Find where the given text appears and provide that cell's center as [x, y] coordinate. 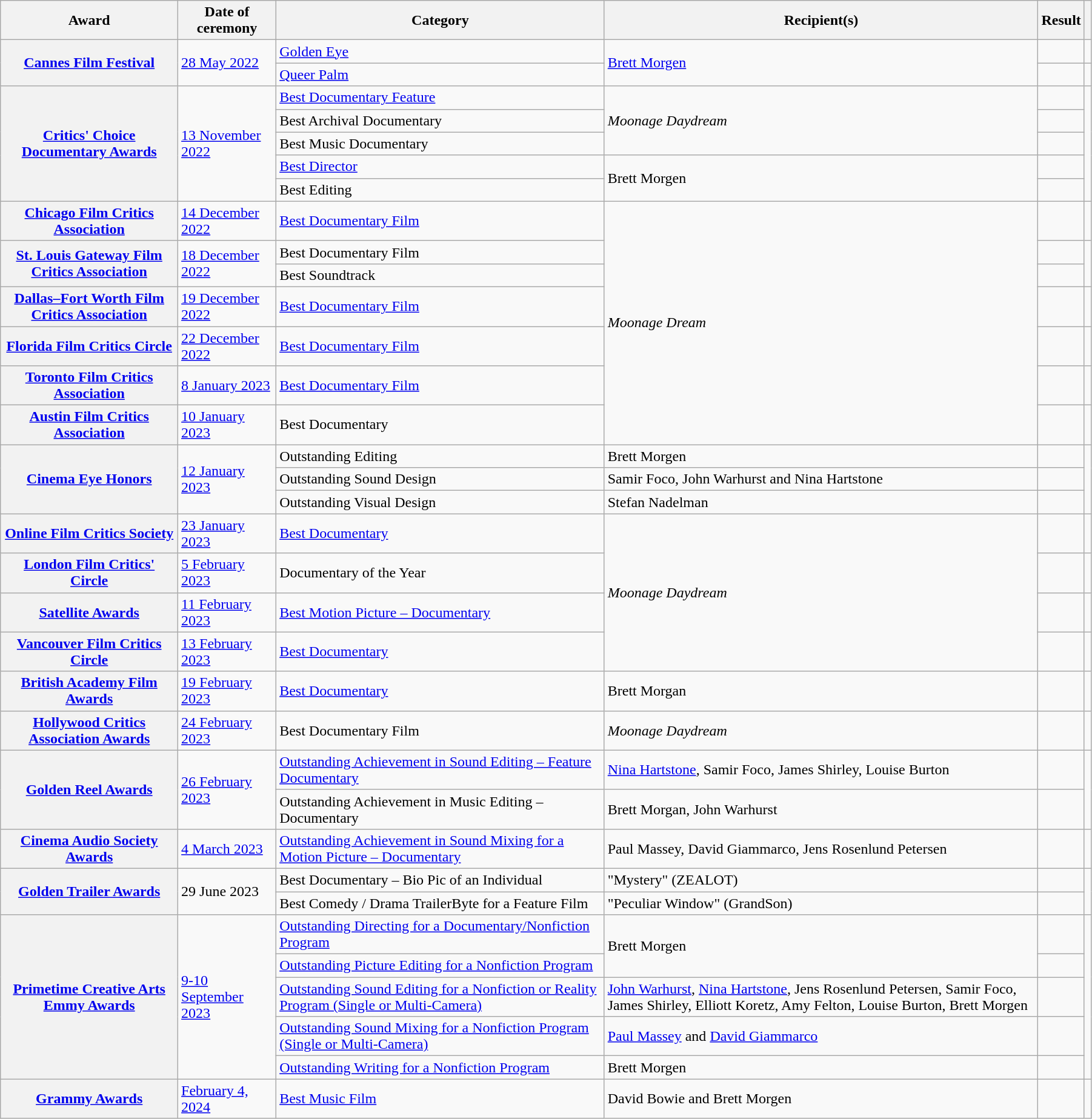
Vancouver Film Critics Circle [90, 652]
Moonage Dream [821, 322]
12 January 2023 [227, 479]
Austin Film Critics Association [90, 425]
29 June 2023 [227, 891]
4 March 2023 [227, 848]
Category [441, 21]
Outstanding Achievement in Sound Mixing for a Motion Picture – Documentary [441, 848]
Paul Massey, David Giammarco, Jens Rosenlund Petersen [821, 848]
Award [90, 21]
Outstanding Sound Design [441, 479]
Best Comedy / Drama TrailerByte for a Feature Film [441, 903]
10 January 2023 [227, 425]
13 November 2022 [227, 144]
Best Documentary – Bio Pic of an Individual [441, 880]
13 February 2023 [227, 652]
London Film Critics' Circle [90, 573]
David Bowie and Brett Morgen [821, 1099]
February 4, 2024 [227, 1099]
19 February 2023 [227, 691]
19 December 2022 [227, 307]
Cinema Audio Society Awards [90, 848]
Stefan Nadelman [821, 502]
11 February 2023 [227, 612]
8 January 2023 [227, 385]
John Warhurst, Nina Hartstone, Jens Rosenlund Petersen, Samir Foco, James Shirley, Elliott Koretz, Amy Felton, Louise Burton, Brett Morgen [821, 997]
Golden Eye [441, 51]
Chicago Film Critics Association [90, 221]
Samir Foco, John Warhurst and Nina Hartstone [821, 479]
24 February 2023 [227, 731]
"Mystery" (ZEALOT) [821, 880]
Paul Massey and David Giammarco [821, 1036]
Satellite Awards [90, 612]
Best Archival Documentary [441, 121]
Best Director [441, 167]
Outstanding Sound Editing for a Nonfiction or Reality Program (Single or Multi-Camera) [441, 997]
14 December 2022 [227, 221]
Best Music Documentary [441, 144]
23 January 2023 [227, 533]
Documentary of the Year [441, 573]
22 December 2022 [227, 345]
9-10 September 2023 [227, 997]
Recipient(s) [821, 21]
Queer Palm [441, 75]
Brett Morgan, John Warhurst [821, 809]
Result [1061, 21]
28 May 2022 [227, 63]
5 February 2023 [227, 573]
Florida Film Critics Circle [90, 345]
Hollywood Critics Association Awards [90, 731]
Cinema Eye Honors [90, 479]
Cannes Film Festival [90, 63]
Toronto Film Critics Association [90, 385]
Best Documentary Feature [441, 98]
Dallas–Fort Worth Film Critics Association [90, 307]
British Academy Film Awards [90, 691]
Best Motion Picture – Documentary [441, 612]
Grammy Awards [90, 1099]
Outstanding Directing for a Documentary/Nonfiction Program [441, 934]
18 December 2022 [227, 264]
Best Editing [441, 190]
Best Soundtrack [441, 275]
Nina Hartstone, Samir Foco, James Shirley, Louise Burton [821, 769]
Primetime Creative Arts Emmy Awards [90, 997]
"Peculiar Window" (GrandSon) [821, 903]
Outstanding Picture Editing for a Nonfiction Program [441, 966]
St. Louis Gateway Film Critics Association [90, 264]
Date of ceremony [227, 21]
Outstanding Achievement in Music Editing – Documentary [441, 809]
Outstanding Editing [441, 456]
Best Music Film [441, 1099]
Golden Trailer Awards [90, 891]
Golden Reel Awards [90, 789]
Outstanding Writing for a Nonfiction Program [441, 1068]
Online Film Critics Society [90, 533]
Outstanding Visual Design [441, 502]
Brett Morgan [821, 691]
26 February 2023 [227, 789]
Outstanding Sound Mixing for a Nonfiction Program (Single or Multi-Camera) [441, 1036]
Critics' Choice Documentary Awards [90, 144]
Outstanding Achievement in Sound Editing – Feature Documentary [441, 769]
